Scan for the cell matching the given text and deliver its (x, y) coordinate at center. 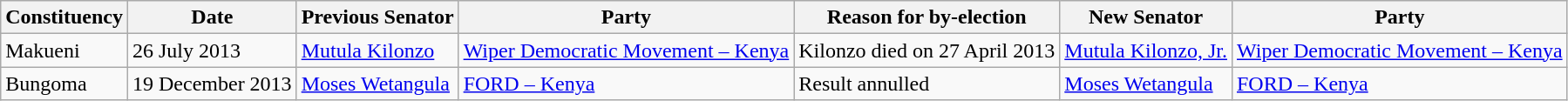
Result annulled (927, 84)
New Senator (1146, 17)
Bungoma (64, 84)
Date (212, 17)
Previous Senator (377, 17)
Reason for by-election (927, 17)
Mutula Kilonzo, Jr. (1146, 50)
Makueni (64, 50)
Constituency (64, 17)
26 July 2013 (212, 50)
19 December 2013 (212, 84)
Mutula Kilonzo (377, 50)
Kilonzo died on 27 April 2013 (927, 50)
